Search for the cell housing the specified text and yield its [X, Y] center coordinate. 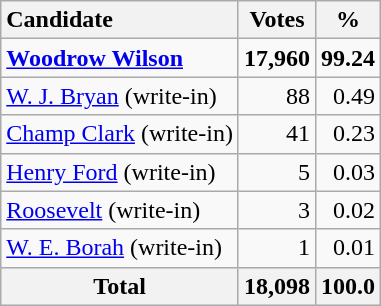
3 [276, 210]
17,960 [276, 58]
0.02 [348, 210]
0.01 [348, 248]
W. J. Bryan (write-in) [120, 96]
88 [276, 96]
Woodrow Wilson [120, 58]
% [348, 20]
5 [276, 172]
Champ Clark (write-in) [120, 134]
100.0 [348, 286]
1 [276, 248]
W. E. Borah (write-in) [120, 248]
0.23 [348, 134]
Candidate [120, 20]
41 [276, 134]
Votes [276, 20]
Total [120, 286]
0.03 [348, 172]
99.24 [348, 58]
Henry Ford (write-in) [120, 172]
0.49 [348, 96]
Roosevelt (write-in) [120, 210]
18,098 [276, 286]
